Provide the (X, Y) coordinate of the cell's center where the given text is located.  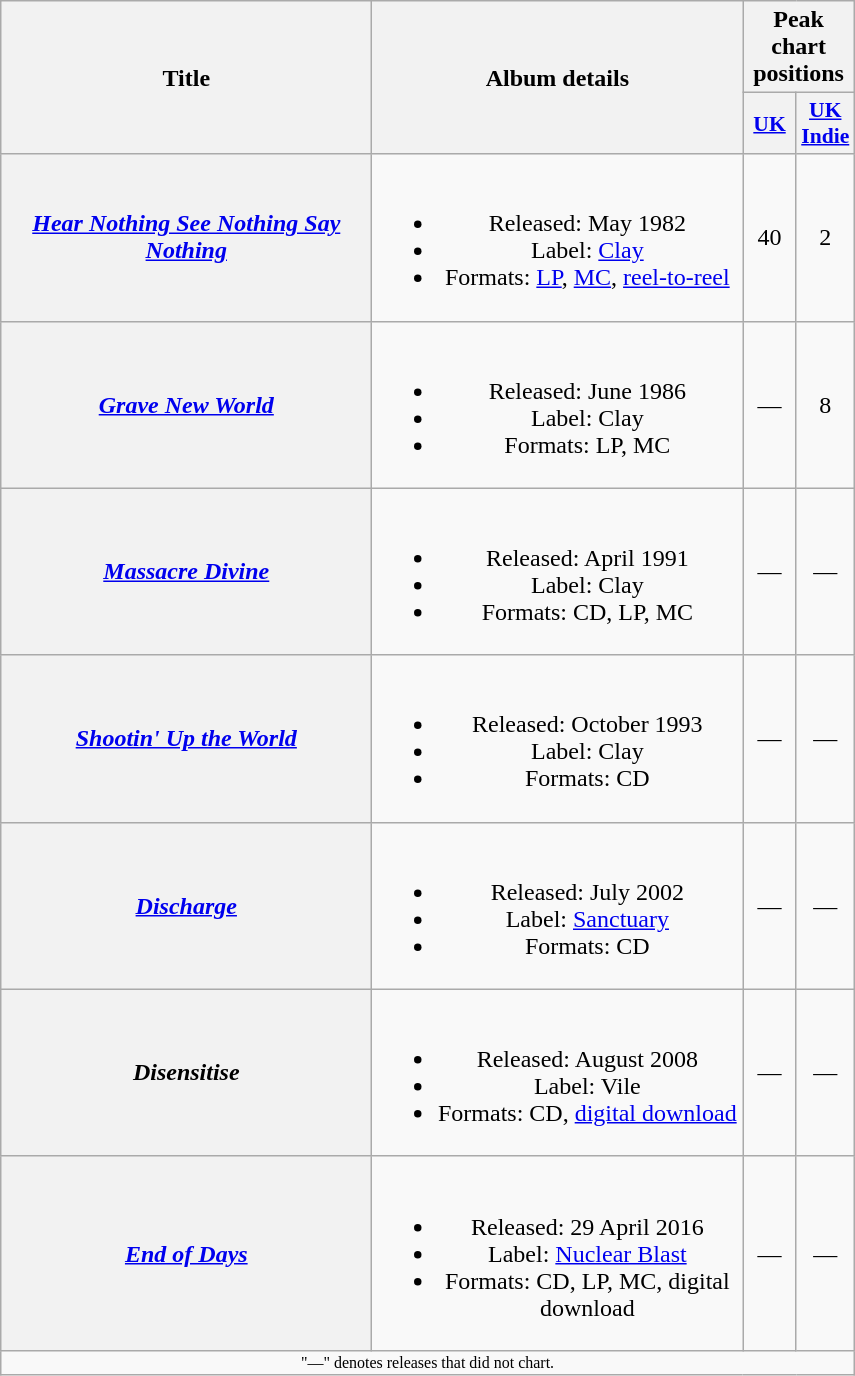
8 (825, 404)
Released: May 1982Label: ClayFormats: LP, MC, reel-to-reel (558, 238)
Hear Nothing See Nothing Say Nothing (186, 238)
Released: August 2008Label: VileFormats: CD, digital download (558, 1072)
Released: April 1991Label: ClayFormats: CD, LP, MC (558, 572)
Shootin' Up the World (186, 738)
Discharge (186, 906)
End of Days (186, 1253)
UKIndie (825, 124)
Released: 29 April 2016Label: Nuclear BlastFormats: CD, LP, MC, digital download (558, 1253)
2 (825, 238)
Released: June 1986Label: ClayFormats: LP, MC (558, 404)
Title (186, 78)
Peak chart positions (798, 47)
Grave New World (186, 404)
UK (770, 124)
Massacre Divine (186, 572)
Disensitise (186, 1072)
Released: July 2002Label: SanctuaryFormats: CD (558, 906)
Album details (558, 78)
40 (770, 238)
"—" denotes releases that did not chart. (428, 1362)
Released: October 1993Label: ClayFormats: CD (558, 738)
